For the text-containing cell, return its midpoint in [x, y] coordinate format. 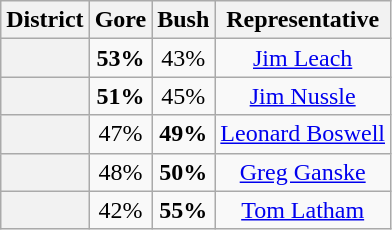
49% [184, 134]
51% [120, 96]
53% [120, 58]
Jim Nussle [303, 96]
47% [120, 134]
Jim Leach [303, 58]
50% [184, 172]
Greg Ganske [303, 172]
Leonard Boswell [303, 134]
45% [184, 96]
43% [184, 58]
42% [120, 210]
55% [184, 210]
48% [120, 172]
Tom Latham [303, 210]
Bush [184, 20]
Representative [303, 20]
District [45, 20]
Gore [120, 20]
